Find where the given text appears and provide that cell's center as [x, y] coordinate. 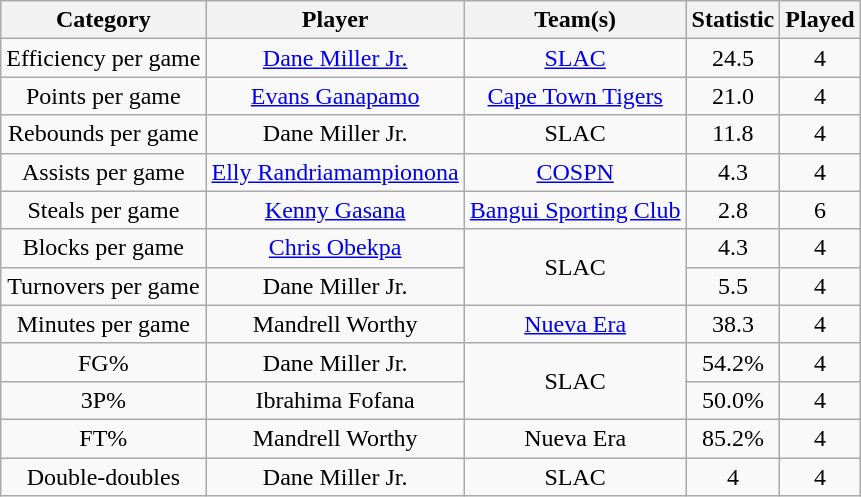
Kenny Gasana [335, 210]
2.8 [733, 210]
Double-doubles [104, 477]
Played [820, 20]
Points per game [104, 96]
FT% [104, 438]
21.0 [733, 96]
Category [104, 20]
85.2% [733, 438]
Evans Ganapamo [335, 96]
38.3 [733, 324]
Blocks per game [104, 248]
Minutes per game [104, 324]
Bangui Sporting Club [575, 210]
Player [335, 20]
Turnovers per game [104, 286]
Chris Obekpa [335, 248]
6 [820, 210]
Cape Town Tigers [575, 96]
11.8 [733, 134]
FG% [104, 362]
Statistic [733, 20]
Assists per game [104, 172]
COSPN [575, 172]
Rebounds per game [104, 134]
Team(s) [575, 20]
Steals per game [104, 210]
Elly Randriamampionona [335, 172]
24.5 [733, 58]
Ibrahima Fofana [335, 400]
54.2% [733, 362]
Efficiency per game [104, 58]
50.0% [733, 400]
5.5 [733, 286]
3P% [104, 400]
